Search for the cell housing the specified text and yield its [X, Y] center coordinate. 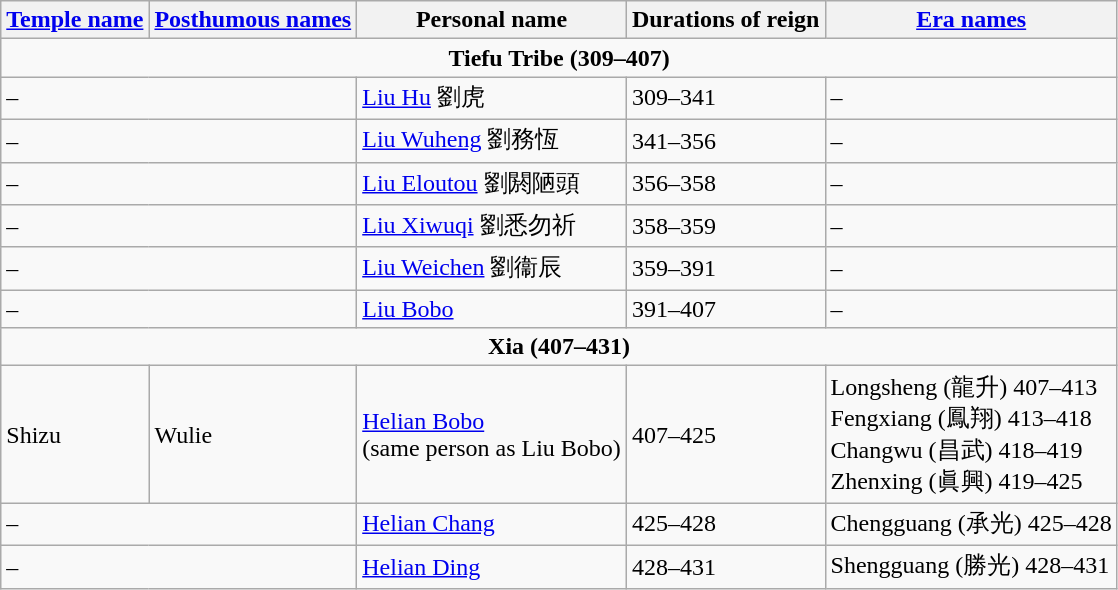
309–341 [726, 98]
358–359 [726, 226]
Liu Xiwuqi 劉悉勿祈 [492, 226]
391–407 [726, 309]
407–425 [726, 434]
Wulie [253, 434]
Liu Bobo [492, 309]
Shengguang (勝光) 428–431 [971, 566]
425–428 [726, 524]
Tiefu Tribe (309–407) [560, 58]
Liu Weichen 劉衞辰 [492, 268]
Era names [971, 20]
341–356 [726, 140]
Liu Wuheng 劉務恆 [492, 140]
Liu Eloutou 劉閼陋頭 [492, 184]
Helian Bobo(same person as Liu Bobo) [492, 434]
Personal name [492, 20]
Helian Chang [492, 524]
Chengguang (承光) 425–428 [971, 524]
428–431 [726, 566]
Xia (407–431) [560, 347]
356–358 [726, 184]
359–391 [726, 268]
Helian Ding [492, 566]
Shizu [75, 434]
Temple name [75, 20]
Longsheng (龍升) 407–413 Fengxiang (鳳翔) 413–418 Changwu (昌武) 418–419 Zhenxing (眞興) 419–425 [971, 434]
Liu Hu 劉虎 [492, 98]
Posthumous names [253, 20]
Durations of reign [726, 20]
